Extract the [X, Y] coordinate from the center of the cell holding the provided text.  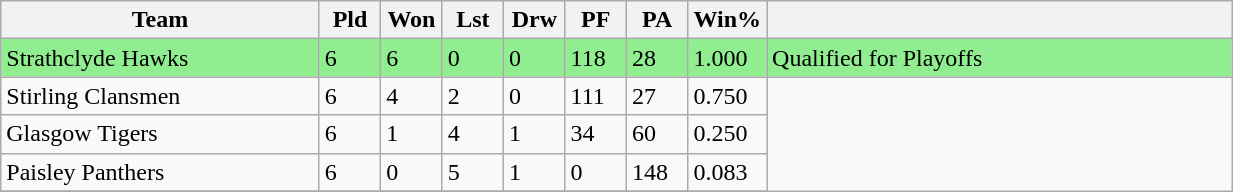
Win% [728, 20]
2 [472, 96]
111 [596, 96]
118 [596, 58]
Drw [534, 20]
Glasgow Tigers [160, 134]
Team [160, 20]
Stirling Clansmen [160, 96]
PA [656, 20]
Pld [350, 20]
27 [656, 96]
60 [656, 134]
34 [596, 134]
Lst [472, 20]
PF [596, 20]
0.083 [728, 172]
Strathclyde Hawks [160, 58]
148 [656, 172]
5 [472, 172]
Paisley Panthers [160, 172]
1.000 [728, 58]
28 [656, 58]
Qualified for Playoffs [1000, 58]
0.250 [728, 134]
Won [412, 20]
0.750 [728, 96]
